Output the [x, y] coordinate of the center of the cell containing the given text.  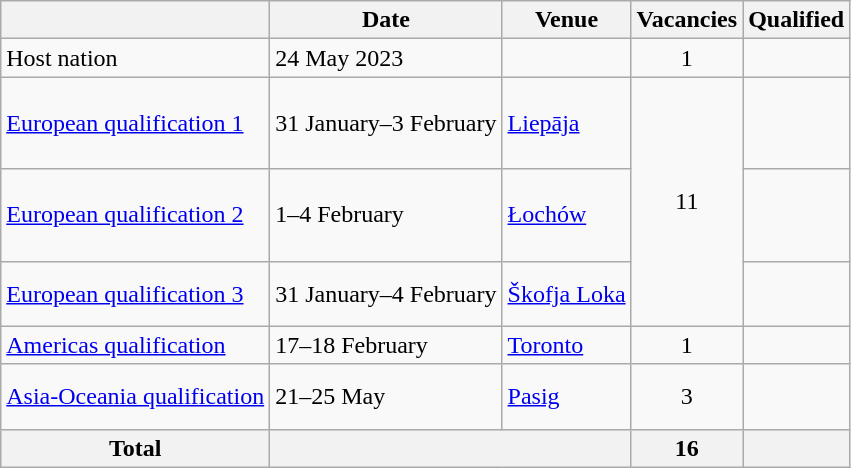
European qualification 2 [136, 215]
Pasig [566, 396]
Americas qualification [136, 345]
31 January–3 February [386, 123]
European qualification 3 [136, 294]
Liepāja [566, 123]
Total [136, 448]
European qualification 1 [136, 123]
Asia-Oceania qualification [136, 396]
11 [687, 202]
Toronto [566, 345]
1–4 February [386, 215]
24 May 2023 [386, 58]
Vacancies [687, 20]
Host nation [136, 58]
Łochów [566, 215]
3 [687, 396]
Qualified [796, 20]
16 [687, 448]
21–25 May [386, 396]
Škofja Loka [566, 294]
Date [386, 20]
31 January–4 February [386, 294]
Venue [566, 20]
17–18 February [386, 345]
